Pinpoint the cell where the given text exists, returning its [X, Y] midpoint coordinate. 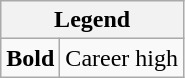
Legend [92, 20]
Bold [30, 58]
Career high [122, 58]
